Detect which cell encompasses the target text, then output its [x, y] center coordinate. 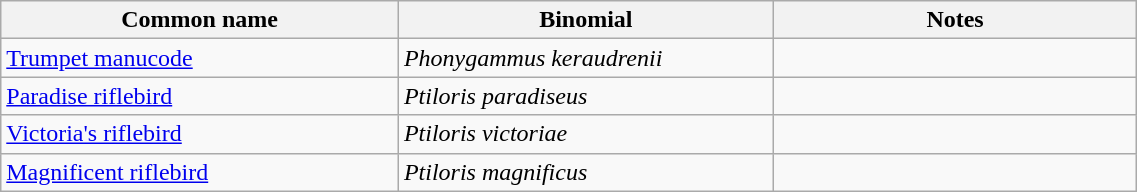
Phonygammus keraudrenii [586, 58]
Victoria's riflebird [200, 134]
Ptiloris magnificus [586, 172]
Trumpet manucode [200, 58]
Binomial [586, 20]
Paradise riflebird [200, 96]
Common name [200, 20]
Ptiloris victoriae [586, 134]
Notes [955, 20]
Ptiloris paradiseus [586, 96]
Magnificent riflebird [200, 172]
